Determine the [X, Y] coordinate at the center of the cell enclosing the given text.  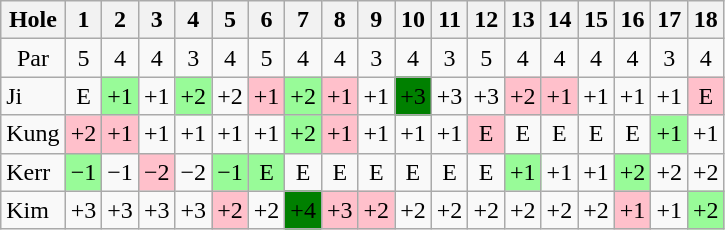
8 [340, 20]
11 [450, 20]
Hole [33, 20]
13 [522, 20]
16 [632, 20]
+4 [304, 210]
Par [33, 58]
18 [706, 20]
7 [304, 20]
Ji [33, 96]
14 [560, 20]
1 [84, 20]
Kim [33, 210]
Kung [33, 134]
9 [376, 20]
6 [266, 20]
17 [670, 20]
15 [596, 20]
10 [414, 20]
12 [486, 20]
Kerr [33, 172]
2 [120, 20]
